Capture the cell that displays the provided text and extract its [x, y] central coordinate. 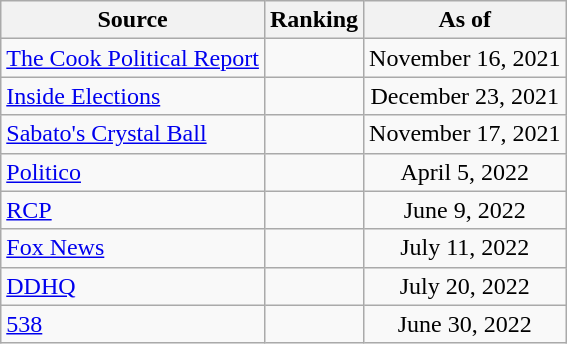
Politico [133, 172]
Ranking [314, 20]
The Cook Political Report [133, 58]
November 17, 2021 [465, 134]
June 9, 2022 [465, 210]
April 5, 2022 [465, 172]
July 11, 2022 [465, 248]
November 16, 2021 [465, 58]
Inside Elections [133, 96]
Source [133, 20]
RCP [133, 210]
DDHQ [133, 286]
Sabato's Crystal Ball [133, 134]
July 20, 2022 [465, 286]
Fox News [133, 248]
June 30, 2022 [465, 324]
December 23, 2021 [465, 96]
538 [133, 324]
As of [465, 20]
